Scan for the cell matching the given text and deliver its [X, Y] coordinate at center. 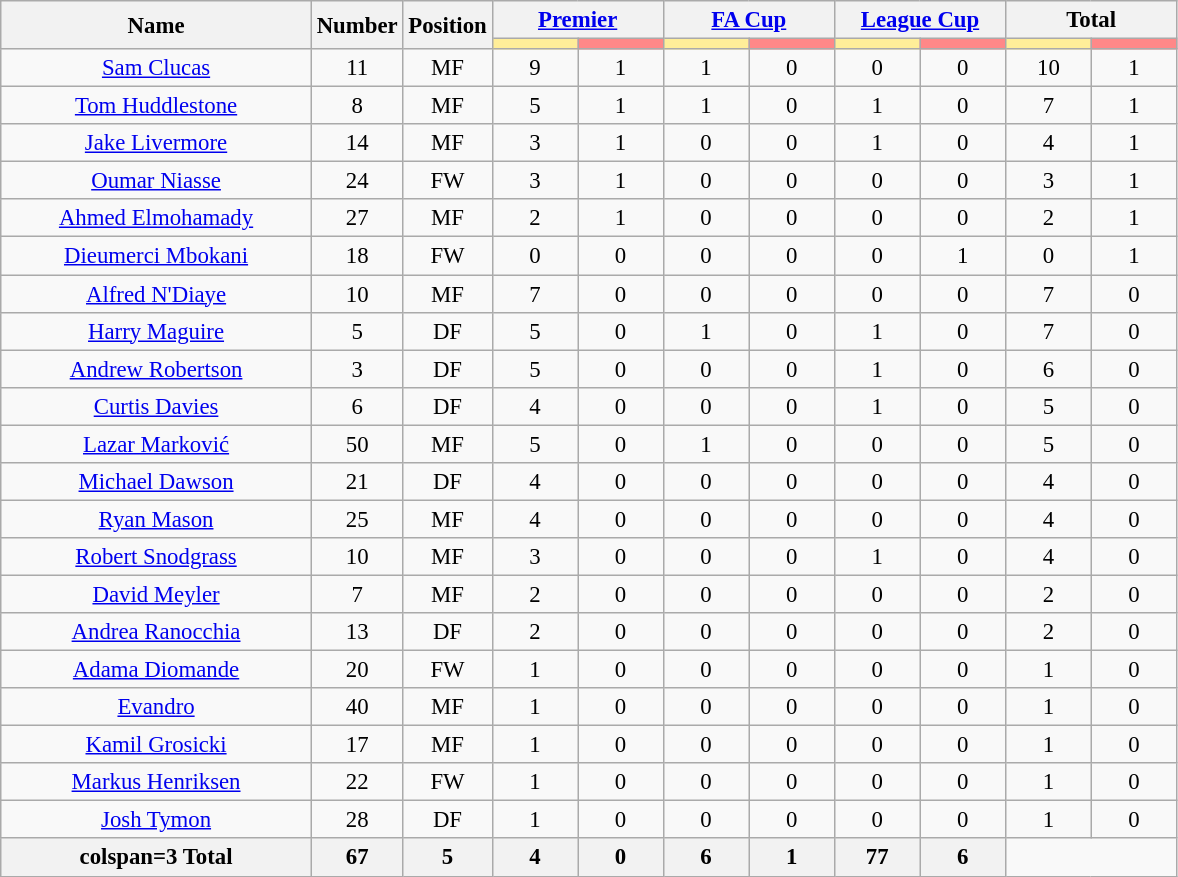
Adama Diomande [156, 670]
Lazar Marković [156, 444]
40 [357, 707]
13 [357, 632]
67 [357, 858]
22 [357, 782]
Ahmed Elmohamady [156, 219]
21 [357, 482]
9 [535, 68]
25 [357, 519]
18 [357, 256]
Ryan Mason [156, 519]
Evandro [156, 707]
Andrew Robertson [156, 369]
Name [156, 25]
24 [357, 181]
Oumar Niasse [156, 181]
Premier [578, 20]
Jake Livermore [156, 143]
11 [357, 68]
FA Cup [748, 20]
Markus Henriksen [156, 782]
27 [357, 219]
League Cup [920, 20]
28 [357, 820]
Kamil Grosicki [156, 745]
Total [1092, 20]
77 [877, 858]
50 [357, 444]
David Meyler [156, 594]
Position [448, 25]
20 [357, 670]
Michael Dawson [156, 482]
8 [357, 106]
Alfred N'Diaye [156, 294]
Josh Tymon [156, 820]
Andrea Ranocchia [156, 632]
14 [357, 143]
17 [357, 745]
Robert Snodgrass [156, 557]
Sam Clucas [156, 68]
colspan=3 Total [156, 858]
Harry Maguire [156, 331]
Tom Huddlestone [156, 106]
Number [357, 25]
Curtis Davies [156, 406]
Dieumerci Mbokani [156, 256]
